Detect which cell encompasses the target text, then output its (X, Y) center coordinate. 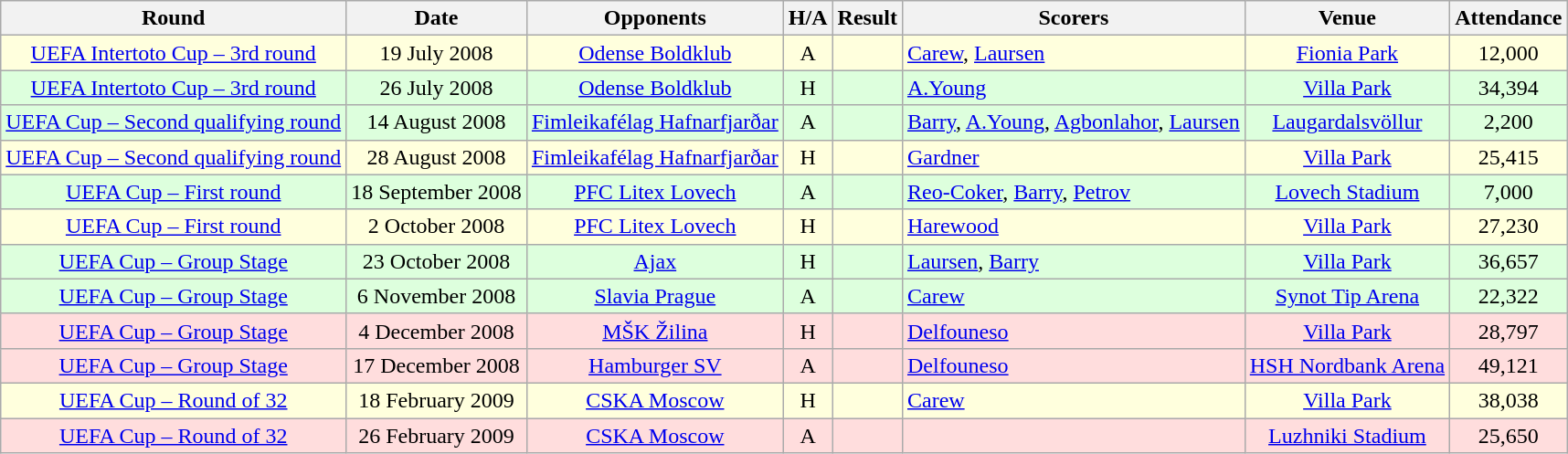
Opponents (654, 18)
2 October 2008 (437, 227)
28 August 2008 (437, 157)
4 December 2008 (437, 331)
Slavia Prague (654, 296)
Venue (1347, 18)
6 November 2008 (437, 296)
23 October 2008 (437, 261)
H/A (808, 18)
19 July 2008 (437, 53)
Scorers (1073, 18)
25,650 (1509, 436)
Round (174, 18)
27,230 (1509, 227)
Gardner (1073, 157)
7,000 (1509, 192)
28,797 (1509, 331)
Laugardalsvöllur (1347, 122)
Lovech Stadium (1347, 192)
A.Young (1073, 88)
26 July 2008 (437, 88)
Harewood (1073, 227)
Date (437, 18)
17 December 2008 (437, 365)
25,415 (1509, 157)
38,038 (1509, 400)
36,657 (1509, 261)
HSH Nordbank Arena (1347, 365)
Fionia Park (1347, 53)
Hamburger SV (654, 365)
26 February 2009 (437, 436)
MŠK Žilina (654, 331)
Reo-Coker, Barry, Petrov (1073, 192)
Laursen, Barry (1073, 261)
49,121 (1509, 365)
12,000 (1509, 53)
Luzhniki Stadium (1347, 436)
Attendance (1509, 18)
Carew, Laursen (1073, 53)
Synot Tip Arena (1347, 296)
22,322 (1509, 296)
18 February 2009 (437, 400)
14 August 2008 (437, 122)
Barry, A.Young, Agbonlahor, Laursen (1073, 122)
18 September 2008 (437, 192)
34,394 (1509, 88)
Result (867, 18)
2,200 (1509, 122)
Ajax (654, 261)
